Find where the given text appears and provide that cell's center as (x, y) coordinate. 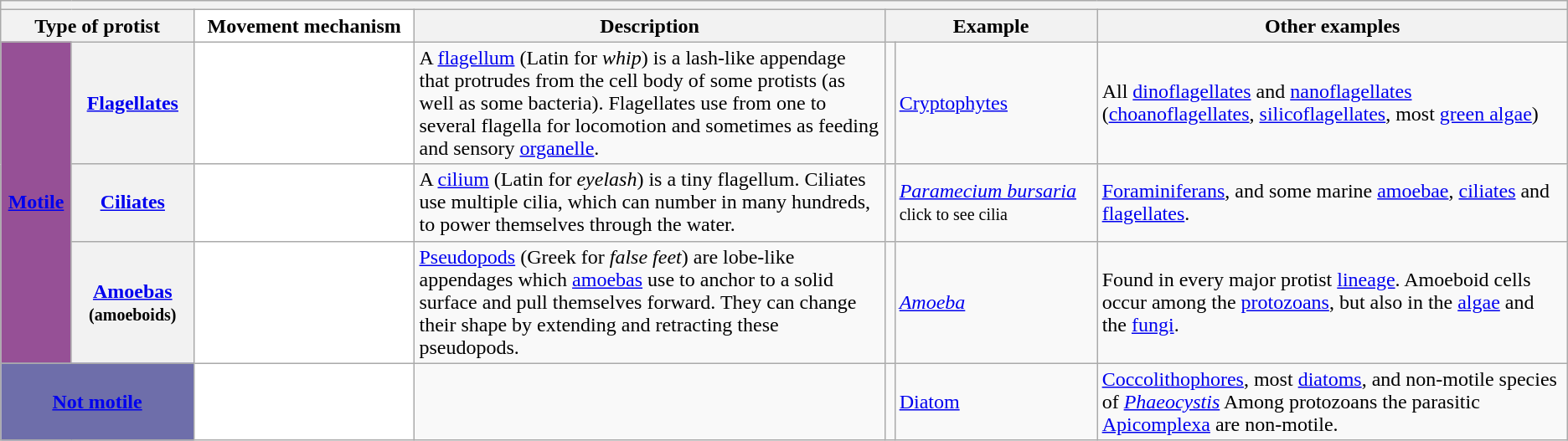
All dinoflagellates and nanoflagellates (choanoflagellates, silicoflagellates, most green algae) (1332, 103)
Foraminiferans, and some marine amoebae, ciliates and flagellates. (1332, 203)
Ciliates (132, 203)
Flagellates (132, 103)
Diatom (996, 402)
Amoebas(amoeboids) (132, 302)
Other examples (1332, 26)
Movement mechanism (304, 26)
Type of protist (97, 26)
Amoeba (996, 302)
Motile (37, 203)
Paramecium bursariaclick to see cilia (996, 203)
Found in every major protist lineage. Amoeboid cells occur among the protozoans, but also in the algae and the fungi. (1332, 302)
Not motile (97, 402)
Coccolithophores, most diatoms, and non‐motile species of Phaeocystis Among protozoans the parasitic Apicomplexa are non‐motile. (1332, 402)
Cryptophytes (996, 103)
Description (650, 26)
Example (991, 26)
